Pinpoint the cell where the given text exists, returning its [x, y] midpoint coordinate. 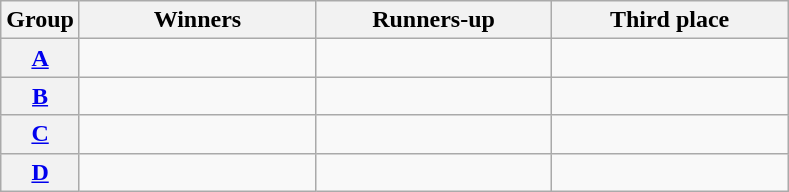
Third place [670, 20]
Group [40, 20]
C [40, 134]
B [40, 96]
A [40, 58]
Winners [197, 20]
Runners-up [433, 20]
D [40, 172]
